From the cell containing the given text, extract its center point as (x, y) coordinate. 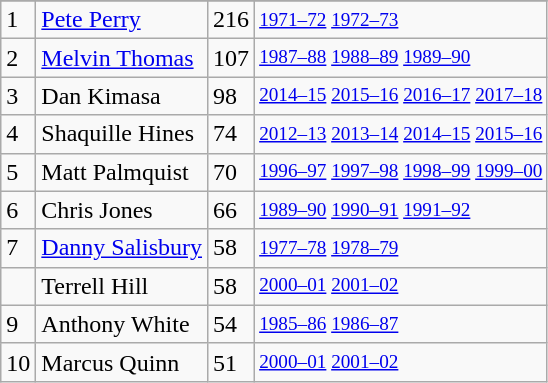
2 (18, 58)
Terrell Hill (122, 286)
1971–72 1972–73 (401, 20)
1 (18, 20)
Melvin Thomas (122, 58)
66 (232, 210)
1977–78 1978–79 (401, 248)
1996–97 1997–98 1998–99 1999–00 (401, 172)
3 (18, 96)
1989–90 1990–91 1991–92 (401, 210)
216 (232, 20)
5 (18, 172)
Danny Salisbury (122, 248)
1985–86 1986–87 (401, 324)
54 (232, 324)
Marcus Quinn (122, 362)
70 (232, 172)
7 (18, 248)
107 (232, 58)
Dan Kimasa (122, 96)
2012–13 2013–14 2014–15 2015–16 (401, 134)
9 (18, 324)
1987–88 1988–89 1989–90 (401, 58)
4 (18, 134)
2014–15 2015–16 2016–17 2017–18 (401, 96)
Anthony White (122, 324)
Chris Jones (122, 210)
Matt Palmquist (122, 172)
Pete Perry (122, 20)
10 (18, 362)
Shaquille Hines (122, 134)
51 (232, 362)
6 (18, 210)
98 (232, 96)
74 (232, 134)
